Provide the [X, Y] coordinate of the cell's center where the given text is located.  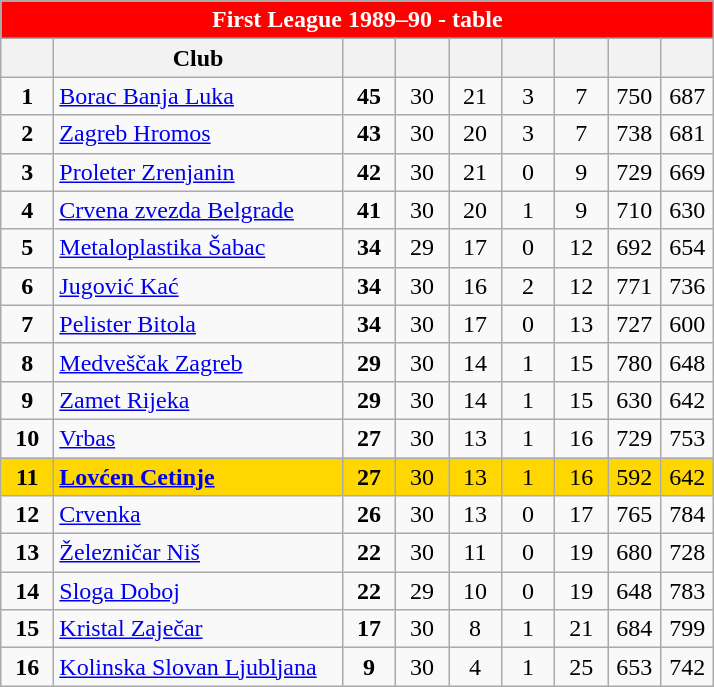
592 [634, 477]
710 [634, 210]
25 [582, 667]
45 [368, 96]
Vrbas [198, 438]
753 [688, 438]
600 [688, 324]
41 [368, 210]
654 [688, 248]
Zamet Rijeka [198, 400]
728 [688, 553]
Pelister Bitola [198, 324]
750 [634, 96]
First League 1989–90 - table [358, 20]
6 [28, 286]
Sloga Doboj [198, 591]
Proleter Zrenjanin [198, 172]
780 [634, 362]
Crvena zvezda Belgrade [198, 210]
799 [688, 629]
42 [368, 172]
Železničar Niš [198, 553]
765 [634, 515]
653 [634, 667]
738 [634, 134]
784 [688, 515]
5 [28, 248]
Club [198, 58]
Jugović Kać [198, 286]
742 [688, 667]
Kristal Zaječar [198, 629]
692 [634, 248]
771 [634, 286]
687 [688, 96]
Medveščak Zagreb [198, 362]
736 [688, 286]
Kolinska Slovan Ljubljana [198, 667]
Borac Banja Luka [198, 96]
727 [634, 324]
Zagreb Hromos [198, 134]
43 [368, 134]
Crvenka [198, 515]
26 [368, 515]
669 [688, 172]
Metaloplastika Šabac [198, 248]
783 [688, 591]
684 [634, 629]
Lovćen Cetinje [198, 477]
680 [634, 553]
681 [688, 134]
